Return [X, Y] of the center of cell containing provided text 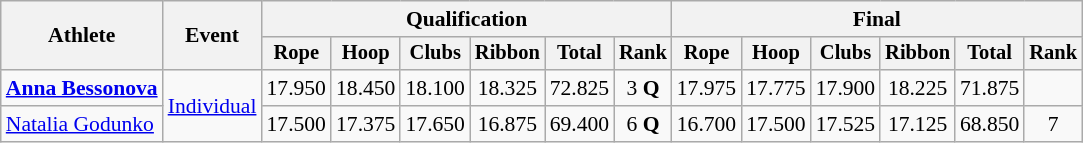
Final [877, 19]
16.700 [706, 124]
18.450 [366, 88]
6 Q [643, 124]
18.225 [918, 88]
Athlete [82, 36]
Qualification [466, 19]
3 Q [643, 88]
17.975 [706, 88]
69.400 [580, 124]
17.125 [918, 124]
17.525 [846, 124]
Individual [212, 106]
Event [212, 36]
18.100 [434, 88]
17.375 [366, 124]
18.325 [508, 88]
17.900 [846, 88]
7 [1053, 124]
Anna Bessonova [82, 88]
17.775 [776, 88]
17.950 [296, 88]
72.825 [580, 88]
17.650 [434, 124]
Natalia Godunko [82, 124]
71.875 [990, 88]
16.875 [508, 124]
68.850 [990, 124]
